From the cell containing the given text, extract its center point as (x, y) coordinate. 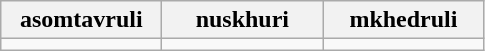
nuskhuri (242, 20)
mkhedruli (404, 20)
asomtavruli (82, 20)
